Output the (x, y) coordinate of the center of the cell containing the given text.  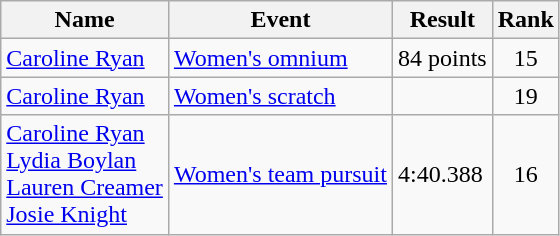
15 (526, 58)
Rank (526, 20)
Event (280, 20)
Result (442, 20)
4:40.388 (442, 174)
19 (526, 96)
Caroline RyanLydia BoylanLauren CreamerJosie Knight (85, 174)
Women's team pursuit (280, 174)
84 points (442, 58)
Women's scratch (280, 96)
Name (85, 20)
16 (526, 174)
Women's omnium (280, 58)
